For the text-containing cell, return its midpoint in [x, y] coordinate format. 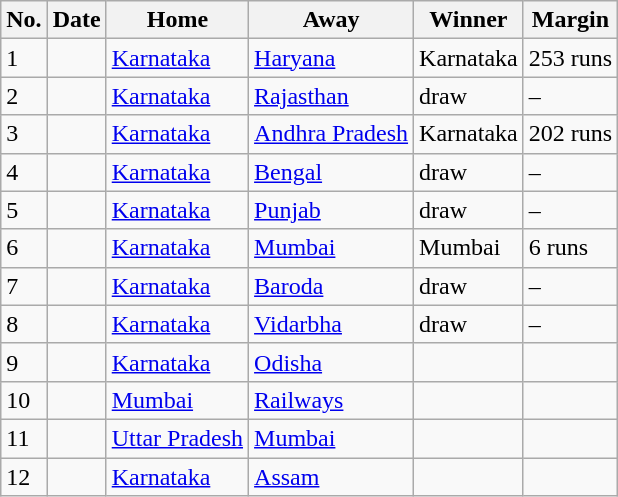
Andhra Pradesh [332, 134]
11 [24, 438]
8 [24, 324]
253 runs [570, 58]
Away [332, 20]
Winner [469, 20]
12 [24, 477]
No. [24, 20]
202 runs [570, 134]
2 [24, 96]
Haryana [332, 58]
Uttar Pradesh [177, 438]
10 [24, 400]
Assam [332, 477]
Home [177, 20]
7 [24, 286]
1 [24, 58]
3 [24, 134]
9 [24, 362]
5 [24, 210]
Odisha [332, 362]
6 runs [570, 248]
Punjab [332, 210]
Margin [570, 20]
Vidarbha [332, 324]
Date [76, 20]
4 [24, 172]
Bengal [332, 172]
6 [24, 248]
Rajasthan [332, 96]
Railways [332, 400]
Baroda [332, 286]
